For the text-containing cell, return its midpoint in [x, y] coordinate format. 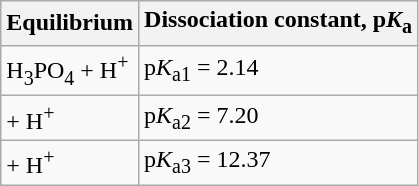
Dissociation constant, pKa [278, 23]
H3PO4 + H+ [70, 70]
pKa1 = 2.14 [278, 70]
Equilibrium [70, 23]
pKa2 = 7.20 [278, 118]
pKa3 = 12.37 [278, 162]
